Output the (X, Y) coordinate of the center of the cell containing the given text.  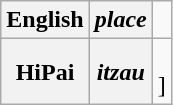
HiPai (45, 72)
place (120, 20)
itzau (120, 72)
English (45, 20)
] (162, 72)
